Detect which cell encompasses the target text, then output its [x, y] center coordinate. 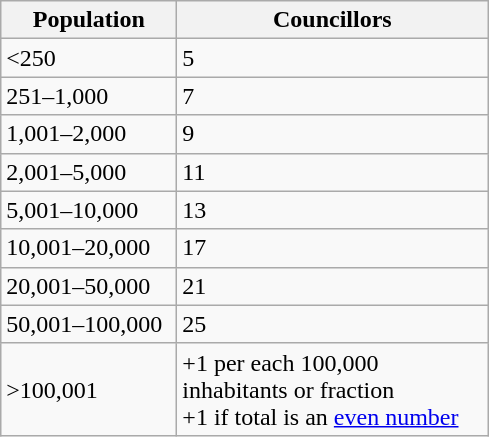
Population [89, 20]
2,001–5,000 [89, 172]
21 [332, 286]
13 [332, 210]
<250 [89, 58]
>100,001 [89, 389]
11 [332, 172]
7 [332, 96]
1,001–2,000 [89, 134]
25 [332, 324]
5,001–10,000 [89, 210]
251–1,000 [89, 96]
9 [332, 134]
50,001–100,000 [89, 324]
5 [332, 58]
Councillors [332, 20]
+1 per each 100,000 inhabitants or fraction+1 if total is an even number [332, 389]
20,001–50,000 [89, 286]
17 [332, 248]
10,001–20,000 [89, 248]
